Scan for the cell matching the given text and deliver its (X, Y) coordinate at center. 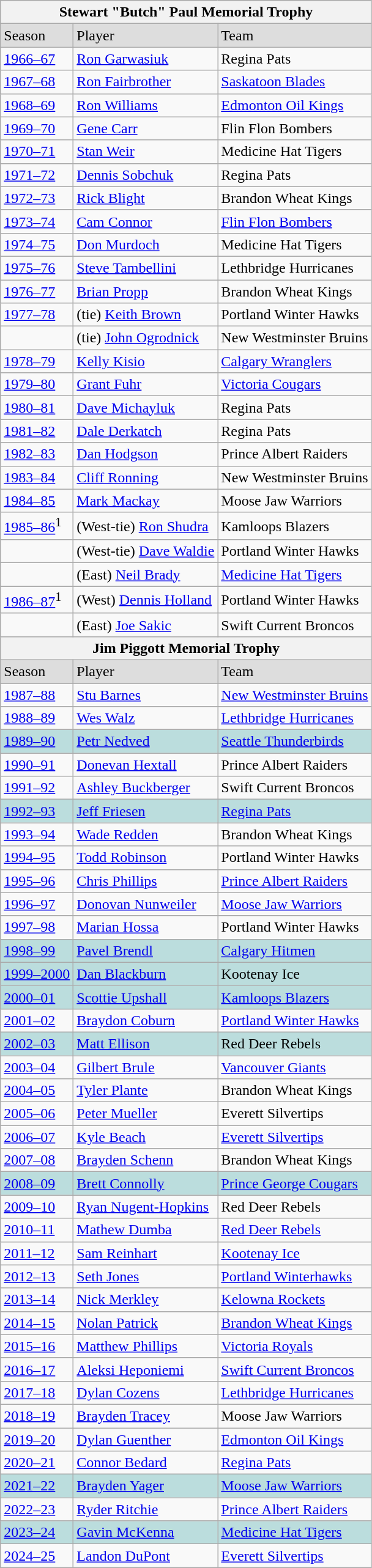
Stewart "Butch" Paul Memorial Trophy (186, 12)
1983–84 (37, 477)
2023–24 (37, 1533)
Cliff Ronning (146, 477)
Seattle Thunderbirds (295, 742)
Gavin McKenna (146, 1533)
1982–83 (37, 454)
Gilbert Brule (146, 1067)
1980–81 (37, 408)
Aleksi Heponiemi (146, 1369)
Saskatoon Blades (295, 82)
1988–89 (37, 718)
2018–19 (37, 1416)
1971–72 (37, 175)
(East) Neil Brady (146, 575)
1995–96 (37, 881)
Dennis Sobchuk (146, 175)
2000–01 (37, 997)
2014–15 (37, 1323)
Tyler Plante (146, 1091)
Victoria Cougars (295, 385)
Dylan Cozens (146, 1393)
Sam Reinhart (146, 1253)
2016–17 (37, 1369)
2015–16 (37, 1346)
1992–93 (37, 811)
1966–67 (37, 59)
(West-tie) Dave Waldie (146, 551)
Wade Redden (146, 834)
Ryan Nugent-Hopkins (146, 1207)
2005–06 (37, 1114)
2004–05 (37, 1091)
2022–23 (37, 1509)
Ryder Ritchie (146, 1509)
Gene Carr (146, 128)
2020–21 (37, 1463)
Ron Garwasiuk (146, 59)
Cam Connor (146, 221)
Petr Nedved (146, 742)
Grant Fuhr (146, 385)
Dan Hodgson (146, 454)
1989–90 (37, 742)
Donovan Nunweiler (146, 904)
Ron Williams (146, 105)
1994–95 (37, 858)
1970–71 (37, 152)
Connor Bedard (146, 1463)
Stan Weir (146, 152)
Nick Merkley (146, 1300)
1987–88 (37, 695)
(East) Joe Sakic (146, 625)
2008–09 (37, 1183)
(West-tie) Ron Shudra (146, 526)
Ron Fairbrother (146, 82)
1996–97 (37, 904)
Kyle Beach (146, 1137)
Kelly Kisio (146, 361)
Nolan Patrick (146, 1323)
1993–94 (37, 834)
Prince George Cougars (295, 1183)
1968–69 (37, 105)
1998–99 (37, 951)
Jim Piggott Memorial Trophy (186, 648)
1985–861 (37, 526)
Brett Connolly (146, 1183)
1967–68 (37, 82)
Wes Walz (146, 718)
Mark Mackay (146, 501)
Rick Blight (146, 198)
Dan Blackburn (146, 974)
1975–76 (37, 268)
Donevan Hextall (146, 765)
Matthew Phillips (146, 1346)
Brayden Yager (146, 1486)
(tie) John Ogrodnick (146, 338)
1999–2000 (37, 974)
2002–03 (37, 1043)
Dale Derkatch (146, 431)
Seth Jones (146, 1276)
1973–74 (37, 221)
Braydon Coburn (146, 1020)
1969–70 (37, 128)
(tie) Keith Brown (146, 315)
Landon DuPont (146, 1556)
(West) Dennis Holland (146, 600)
Pavel Brendl (146, 951)
1977–78 (37, 315)
2021–22 (37, 1486)
2012–13 (37, 1276)
Victoria Royals (295, 1346)
2011–12 (37, 1253)
2003–04 (37, 1067)
1990–91 (37, 765)
Stu Barnes (146, 695)
Mathew Dumba (146, 1230)
Brayden Tracey (146, 1416)
Marian Hossa (146, 927)
Don Murdoch (146, 245)
1986–871 (37, 600)
2019–20 (37, 1440)
1978–79 (37, 361)
Calgary Wranglers (295, 361)
Portland Winterhawks (295, 1276)
Scottie Upshall (146, 997)
2001–02 (37, 1020)
Matt Ellison (146, 1043)
Jeff Friesen (146, 811)
1997–98 (37, 927)
Kelowna Rockets (295, 1300)
Brayden Schenn (146, 1160)
1974–75 (37, 245)
Ashley Buckberger (146, 788)
2007–08 (37, 1160)
2010–11 (37, 1230)
1972–73 (37, 198)
Steve Tambellini (146, 268)
Dylan Guenther (146, 1440)
Brian Propp (146, 292)
Vancouver Giants (295, 1067)
1981–82 (37, 431)
Calgary Hitmen (295, 951)
2024–25 (37, 1556)
Dave Michayluk (146, 408)
2009–10 (37, 1207)
1984–85 (37, 501)
Todd Robinson (146, 858)
1979–80 (37, 385)
Chris Phillips (146, 881)
1976–77 (37, 292)
Peter Mueller (146, 1114)
1991–92 (37, 788)
2017–18 (37, 1393)
2006–07 (37, 1137)
2013–14 (37, 1300)
